Return the (X, Y) coordinate for the center point of the cell that contains the specified text.  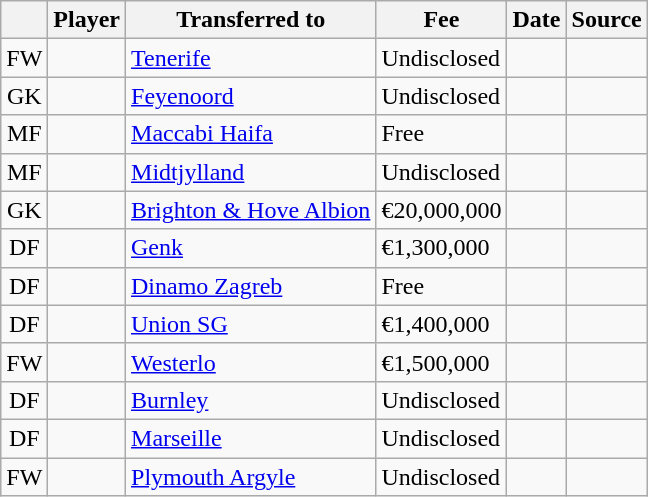
€20,000,000 (442, 210)
€1,500,000 (442, 362)
Date (536, 20)
Plymouth Argyle (251, 477)
Union SG (251, 324)
Genk (251, 248)
Maccabi Haifa (251, 134)
€1,400,000 (442, 324)
Tenerife (251, 58)
Brighton & Hove Albion (251, 210)
Transferred to (251, 20)
Burnley (251, 400)
Westerlo (251, 362)
Source (606, 20)
Fee (442, 20)
Player (87, 20)
Dinamo Zagreb (251, 286)
€1,300,000 (442, 248)
Midtjylland (251, 172)
Marseille (251, 438)
Feyenoord (251, 96)
